Return (x, y) of the center of cell containing provided text 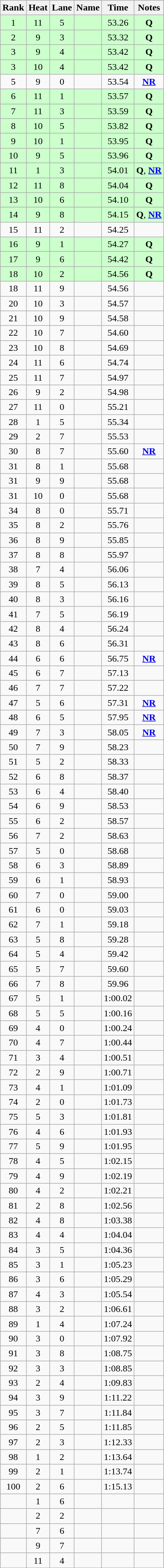
39 (13, 584)
1:11.85 (118, 1427)
69 (13, 1028)
53.54 (118, 82)
54.60 (118, 333)
1:07.92 (118, 1338)
55.34 (118, 422)
54.58 (118, 318)
1:01.93 (118, 1132)
54.10 (118, 200)
46 (13, 688)
58.05 (118, 732)
75 (13, 1117)
59.28 (118, 939)
53.82 (118, 126)
1:09.83 (118, 1383)
1:13.74 (118, 1472)
34 (13, 510)
82 (13, 1220)
41 (13, 614)
79 (13, 1176)
58 (13, 865)
53 (13, 791)
1:11.84 (118, 1413)
58.89 (118, 865)
58.63 (118, 836)
42 (13, 629)
Lane (62, 8)
99 (13, 1472)
Time (118, 8)
59.60 (118, 969)
1:15.13 (118, 1486)
Heat (38, 8)
30 (13, 451)
29 (13, 437)
43 (13, 643)
1:00.51 (118, 1058)
96 (13, 1427)
62 (13, 925)
20 (13, 303)
49 (13, 732)
55.53 (118, 437)
54.69 (118, 348)
94 (13, 1398)
23 (13, 348)
53.59 (118, 111)
56.24 (118, 629)
58.33 (118, 762)
56.19 (118, 614)
51 (13, 762)
55.71 (118, 510)
54.04 (118, 185)
Notes (149, 8)
26 (13, 392)
53.95 (118, 141)
72 (13, 1072)
65 (13, 969)
1:02.15 (118, 1161)
13 (13, 200)
16 (13, 244)
53.57 (118, 96)
1:04.04 (118, 1235)
71 (13, 1058)
59 (13, 880)
1:00.44 (118, 1043)
59.03 (118, 910)
22 (13, 333)
Name (88, 8)
54.57 (118, 303)
98 (13, 1457)
27 (13, 407)
1:01.09 (118, 1087)
44 (13, 659)
59.42 (118, 954)
74 (13, 1102)
1:13.64 (118, 1457)
58.68 (118, 850)
88 (13, 1309)
1:08.75 (118, 1353)
53.32 (118, 37)
54.27 (118, 244)
1:00.24 (118, 1028)
86 (13, 1279)
14 (13, 215)
1:00.71 (118, 1072)
91 (13, 1353)
56.06 (118, 570)
54.42 (118, 259)
84 (13, 1250)
55.21 (118, 407)
55.85 (118, 540)
56.13 (118, 584)
57 (13, 850)
1:04.36 (118, 1250)
85 (13, 1265)
54.97 (118, 377)
35 (13, 525)
81 (13, 1206)
1:01.95 (118, 1146)
59.00 (118, 895)
66 (13, 984)
45 (13, 673)
58.37 (118, 777)
55.60 (118, 451)
64 (13, 954)
1:01.73 (118, 1102)
67 (13, 998)
60 (13, 895)
56.31 (118, 643)
1:05.29 (118, 1279)
95 (13, 1413)
54.74 (118, 362)
59.18 (118, 925)
24 (13, 362)
1:05.23 (118, 1265)
63 (13, 939)
12 (13, 185)
80 (13, 1191)
55.97 (118, 555)
56 (13, 836)
1:07.24 (118, 1324)
58.53 (118, 806)
73 (13, 1087)
53.96 (118, 155)
1:02.19 (118, 1176)
50 (13, 747)
21 (13, 318)
68 (13, 1013)
38 (13, 570)
56.16 (118, 599)
40 (13, 599)
1:06.61 (118, 1309)
54.15 (118, 215)
83 (13, 1235)
47 (13, 703)
1:00.02 (118, 998)
1:11.22 (118, 1398)
100 (13, 1486)
1:00.16 (118, 1013)
58.57 (118, 821)
89 (13, 1324)
78 (13, 1161)
57.31 (118, 703)
54 (13, 806)
97 (13, 1442)
58.40 (118, 791)
28 (13, 422)
93 (13, 1383)
54.01 (118, 170)
57.95 (118, 718)
36 (13, 540)
56.75 (118, 659)
25 (13, 377)
58.93 (118, 880)
1:01.81 (118, 1117)
87 (13, 1294)
58.23 (118, 747)
54.25 (118, 230)
59.96 (118, 984)
1:08.85 (118, 1368)
48 (13, 718)
1:12.33 (118, 1442)
61 (13, 910)
17 (13, 259)
37 (13, 555)
77 (13, 1146)
55.76 (118, 525)
54.98 (118, 392)
1:03.38 (118, 1220)
90 (13, 1338)
1:02.21 (118, 1191)
1:05.54 (118, 1294)
1:02.56 (118, 1206)
53.26 (118, 23)
52 (13, 777)
92 (13, 1368)
Rank (13, 8)
55 (13, 821)
57.13 (118, 673)
15 (13, 230)
70 (13, 1043)
57.22 (118, 688)
76 (13, 1132)
